For the text-containing cell, return its midpoint in (x, y) coordinate format. 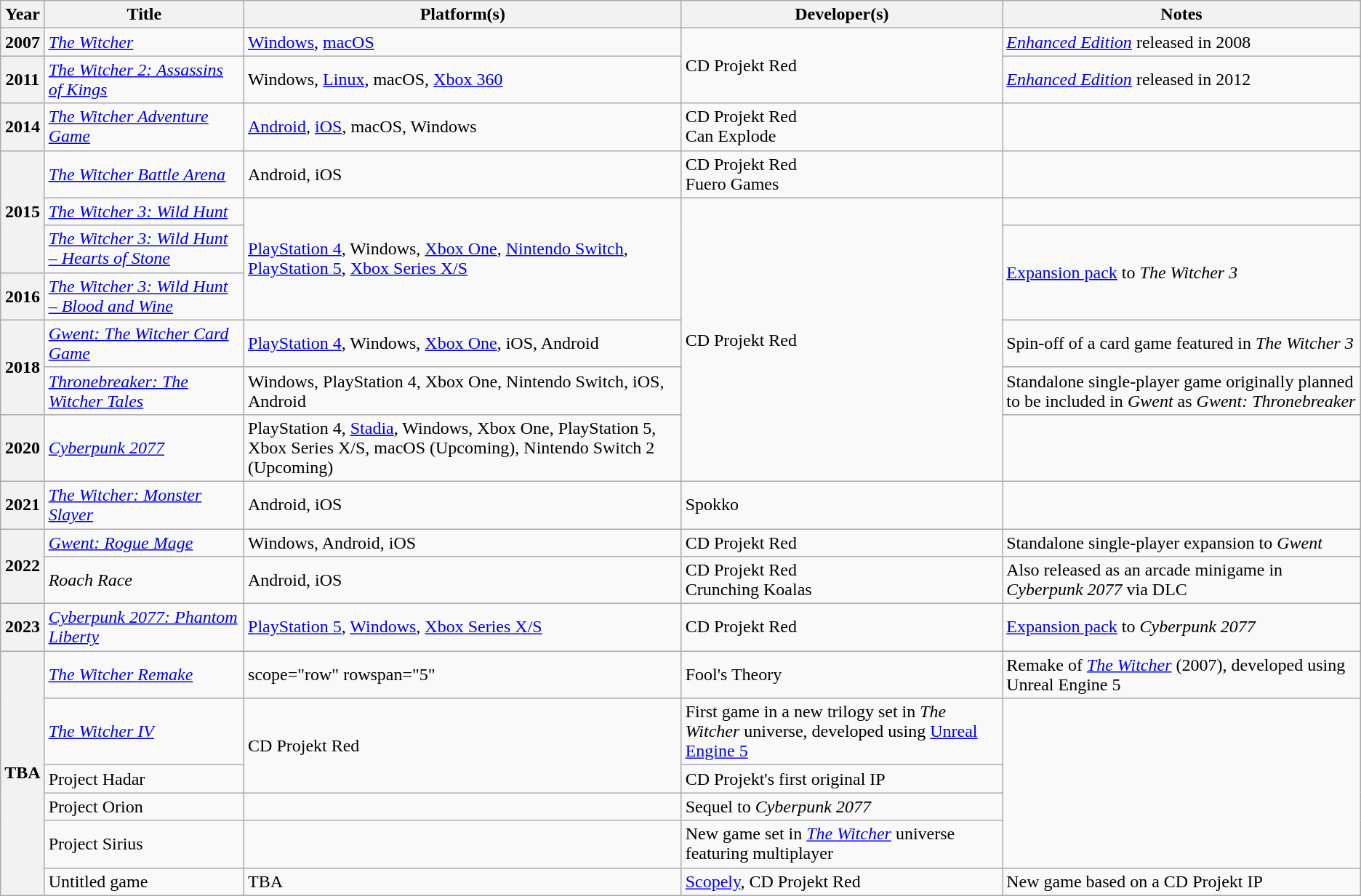
scope="row" rowspan="5" (463, 674)
Cyberpunk 2077: Phantom Liberty (144, 628)
New game based on a CD Projekt IP (1182, 881)
2021 (23, 504)
First game in a new trilogy set in The Witcher universe, developed using Unreal Engine 5 (842, 732)
Cyberpunk 2077 (144, 448)
CD Projekt RedCrunching Koalas (842, 580)
Gwent: The Witcher Card Game (144, 343)
Standalone single-player game originally planned to be included in Gwent as Gwent: Thronebreaker (1182, 391)
Android, iOS, macOS, Windows (463, 126)
Untitled game (144, 881)
Windows, Linux, macOS, Xbox 360 (463, 80)
The Witcher: Monster Slayer (144, 504)
Project Sirius (144, 844)
PlayStation 5, Windows, Xbox Series X/S (463, 628)
The Witcher IV (144, 732)
Remake of The Witcher (2007), developed using Unreal Engine 5 (1182, 674)
PlayStation 4, Windows, Xbox One, Nintendo Switch, PlayStation 5, Xbox Series X/S (463, 259)
Windows, Android, iOS (463, 543)
Expansion pack to Cyberpunk 2077 (1182, 628)
Roach Race (144, 580)
Title (144, 15)
Sequel to Cyberpunk 2077 (842, 807)
The Witcher 3: Wild Hunt (144, 211)
New game set in The Witcher universe featuring multiplayer (842, 844)
Spokko (842, 504)
Fool's Theory (842, 674)
Thronebreaker: The Witcher Tales (144, 391)
Enhanced Edition released in 2008 (1182, 42)
Spin-off of a card game featured in The Witcher 3 (1182, 343)
2022 (23, 567)
Project Hadar (144, 779)
PlayStation 4, Windows, Xbox One, iOS, Android (463, 343)
The Witcher (144, 42)
Year (23, 15)
The Witcher 2: Assassins of Kings (144, 80)
2007 (23, 42)
Platform(s) (463, 15)
CD Projekt RedCan Explode (842, 126)
CD Projekt's first original IP (842, 779)
Enhanced Edition released in 2012 (1182, 80)
Notes (1182, 15)
The Witcher Remake (144, 674)
The Witcher Battle Arena (144, 174)
The Witcher 3: Wild Hunt – Blood and Wine (144, 296)
2014 (23, 126)
Gwent: Rogue Mage (144, 543)
2018 (23, 367)
Windows, macOS (463, 42)
The Witcher Adventure Game (144, 126)
2015 (23, 211)
Windows, PlayStation 4, Xbox One, Nintendo Switch, iOS, Android (463, 391)
Standalone single-player expansion to Gwent (1182, 543)
Project Orion (144, 807)
Scopely, CD Projekt Red (842, 881)
Expansion pack to The Witcher 3 (1182, 273)
The Witcher 3: Wild Hunt – Hearts of Stone (144, 249)
CD Projekt RedFuero Games (842, 174)
2023 (23, 628)
2020 (23, 448)
Also released as an arcade minigame in Cyberpunk 2077 via DLC (1182, 580)
2011 (23, 80)
Developer(s) (842, 15)
2016 (23, 296)
PlayStation 4, Stadia, Windows, Xbox One, PlayStation 5, Xbox Series X/S, macOS (Upcoming), Nintendo Switch 2 (Upcoming) (463, 448)
